Extract the (x, y) coordinate from the center of the cell holding the provided text.  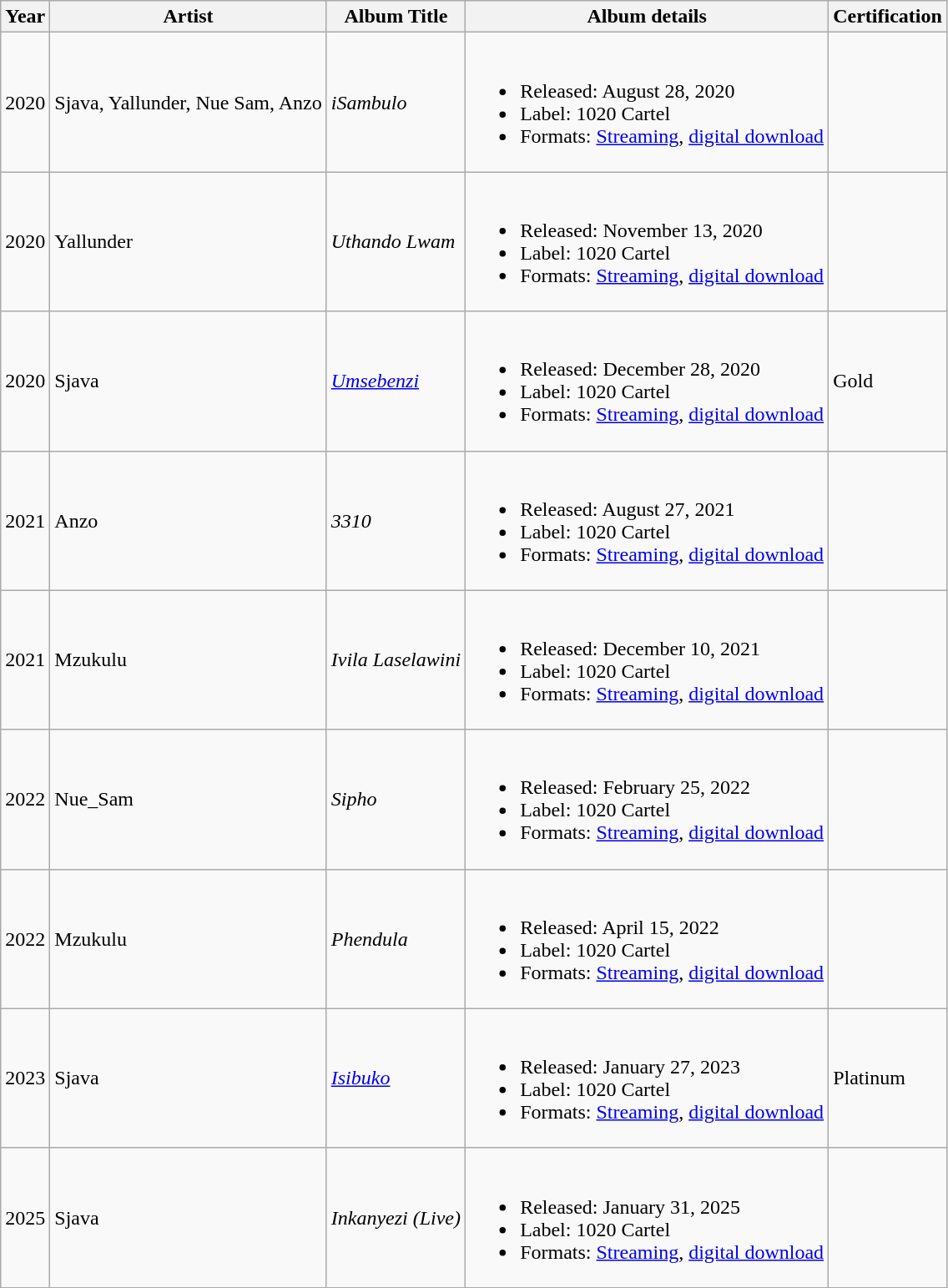
Sjava, Yallunder, Nue Sam, Anzo (189, 102)
Yallunder (189, 242)
Sipho (396, 800)
Released: November 13, 2020Label: 1020 CartelFormats: Streaming, digital download (648, 242)
Phendula (396, 938)
3310 (396, 521)
Ivila Laselawini (396, 659)
Released: August 27, 2021Label: 1020 CartelFormats: Streaming, digital download (648, 521)
Nue_Sam (189, 800)
Year (25, 17)
Album Title (396, 17)
iSambulo (396, 102)
Released: December 28, 2020Label: 1020 CartelFormats: Streaming, digital download (648, 381)
Platinum (888, 1078)
Released: April 15, 2022Label: 1020 CartelFormats: Streaming, digital download (648, 938)
2025 (25, 1217)
Uthando Lwam (396, 242)
Isibuko (396, 1078)
Released: December 10, 2021Label: 1020 CartelFormats: Streaming, digital download (648, 659)
Released: January 31, 2025Label: 1020 CartelFormats: Streaming, digital download (648, 1217)
Gold (888, 381)
Inkanyezi (Live) (396, 1217)
Umsebenzi (396, 381)
Artist (189, 17)
Anzo (189, 521)
Released: February 25, 2022Label: 1020 CartelFormats: Streaming, digital download (648, 800)
2023 (25, 1078)
Released: August 28, 2020Label: 1020 CartelFormats: Streaming, digital download (648, 102)
Released: January 27, 2023Label: 1020 CartelFormats: Streaming, digital download (648, 1078)
Album details (648, 17)
Certification (888, 17)
